For the text-containing cell, return its midpoint in (X, Y) coordinate format. 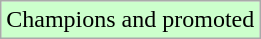
Champions and promoted (130, 20)
